For the text-containing cell, return its midpoint in (X, Y) coordinate format. 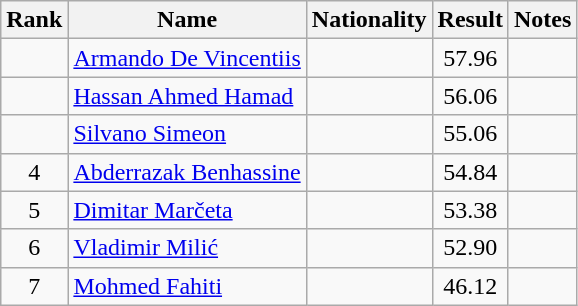
Vladimir Milić (187, 248)
Dimitar Marčeta (187, 210)
Hassan Ahmed Hamad (187, 96)
Notes (542, 20)
Nationality (369, 20)
Result (470, 20)
Silvano Simeon (187, 134)
Name (187, 20)
Abderrazak Benhassine (187, 172)
Mohmed Fahiti (187, 286)
4 (34, 172)
Rank (34, 20)
56.06 (470, 96)
46.12 (470, 286)
52.90 (470, 248)
6 (34, 248)
55.06 (470, 134)
57.96 (470, 58)
54.84 (470, 172)
5 (34, 210)
Armando De Vincentiis (187, 58)
53.38 (470, 210)
7 (34, 286)
